Return (x, y) of the center of cell containing provided text 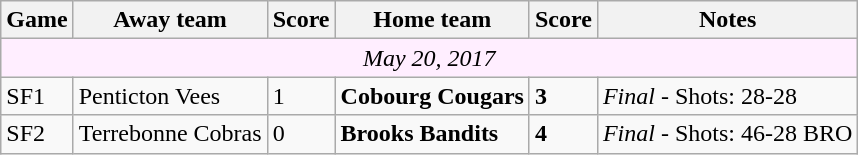
Final - Shots: 28-28 (727, 96)
1 (301, 96)
Notes (727, 20)
SF2 (37, 134)
4 (563, 134)
Game (37, 20)
Away team (170, 20)
Final - Shots: 46-28 BRO (727, 134)
Cobourg Cougars (432, 96)
Penticton Vees (170, 96)
May 20, 2017 (430, 58)
3 (563, 96)
Terrebonne Cobras (170, 134)
Brooks Bandits (432, 134)
0 (301, 134)
Home team (432, 20)
SF1 (37, 96)
